Determine the [x, y] coordinate at the center of the cell enclosing the given text.  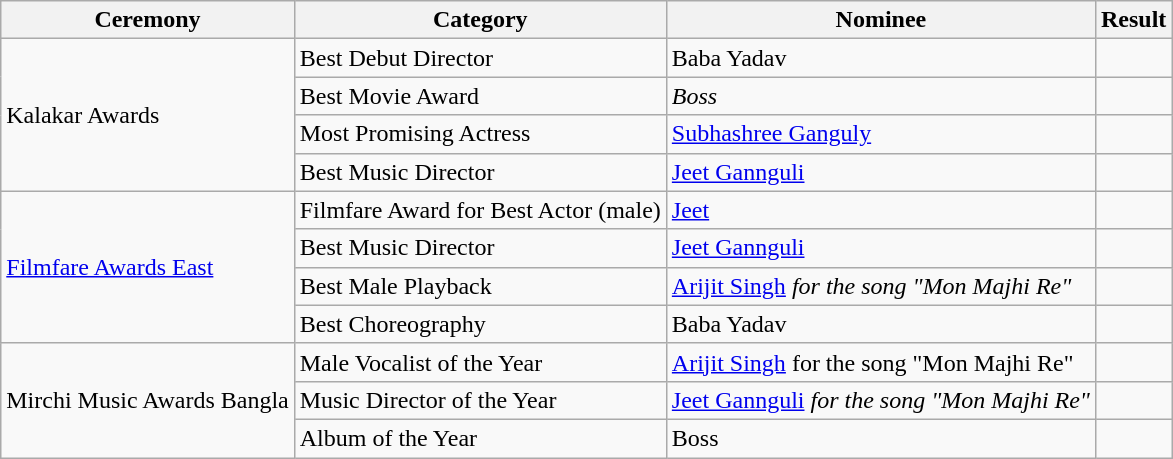
Best Movie Award [480, 96]
Music Director of the Year [480, 400]
Category [480, 20]
Male Vocalist of the Year [480, 362]
Best Male Playback [480, 286]
Subhashree Ganguly [880, 134]
Jeet Gannguli for the song "Mon Majhi Re" [880, 400]
Filmfare Awards East [148, 267]
Nominee [880, 20]
Best Debut Director [480, 58]
Ceremony [148, 20]
Filmfare Award for Best Actor (male) [480, 210]
Album of the Year [480, 438]
Best Choreography [480, 324]
Jeet [880, 210]
Most Promising Actress [480, 134]
Result [1133, 20]
Kalakar Awards [148, 115]
Mirchi Music Awards Bangla [148, 400]
